Search for the cell housing the specified text and yield its (x, y) center coordinate. 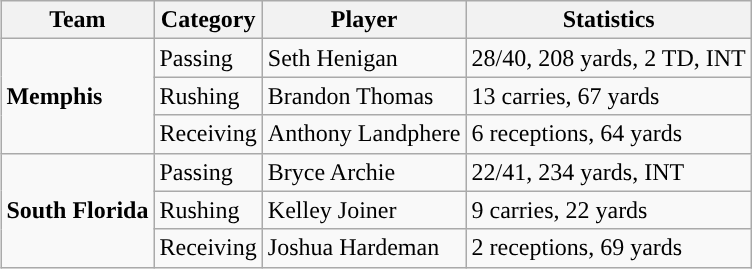
Category (208, 20)
Kelley Joiner (364, 210)
Memphis (78, 96)
Joshua Hardeman (364, 248)
Anthony Landphere (364, 134)
13 carries, 67 yards (608, 96)
South Florida (78, 210)
28/40, 208 yards, 2 TD, INT (608, 58)
Bryce Archie (364, 172)
2 receptions, 69 yards (608, 248)
Statistics (608, 20)
Brandon Thomas (364, 96)
Seth Henigan (364, 58)
6 receptions, 64 yards (608, 134)
Player (364, 20)
9 carries, 22 yards (608, 210)
22/41, 234 yards, INT (608, 172)
Team (78, 20)
